Extract the [X, Y] coordinate from the center of the cell holding the provided text.  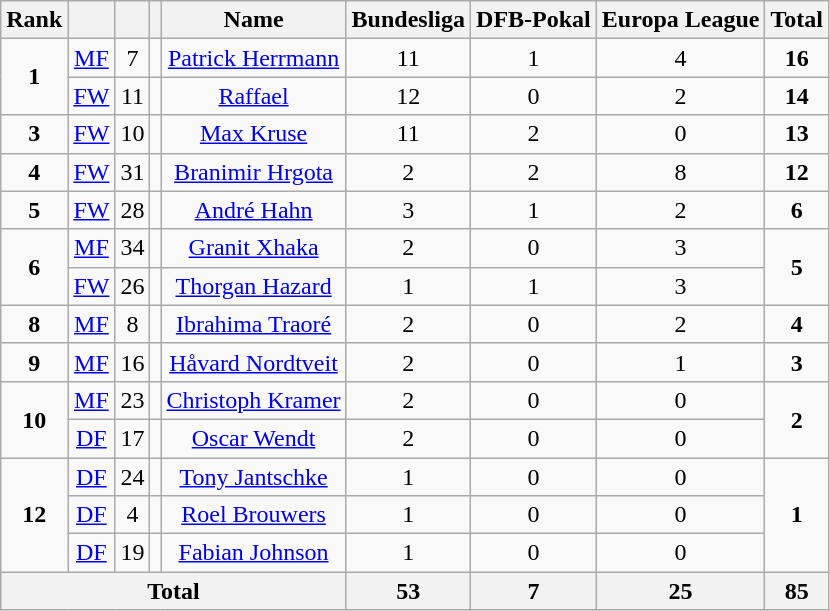
Rank [34, 20]
Oscar Wendt [254, 438]
Raffael [254, 96]
26 [132, 286]
Europa League [680, 20]
17 [132, 438]
25 [680, 591]
34 [132, 248]
Max Kruse [254, 134]
Thorgan Hazard [254, 286]
Name [254, 20]
Roel Brouwers [254, 515]
9 [34, 362]
31 [132, 172]
19 [132, 553]
Branimir Hrgota [254, 172]
Bundesliga [408, 20]
Christoph Kramer [254, 400]
DFB-Pokal [534, 20]
Håvard Nordtveit [254, 362]
13 [797, 134]
24 [132, 477]
14 [797, 96]
23 [132, 400]
28 [132, 210]
Patrick Herrmann [254, 58]
Fabian Johnson [254, 553]
Tony Jantschke [254, 477]
85 [797, 591]
Ibrahima Traoré [254, 324]
Granit Xhaka [254, 248]
André Hahn [254, 210]
53 [408, 591]
